Determine the [X, Y] coordinate at the center of the cell enclosing the given text.  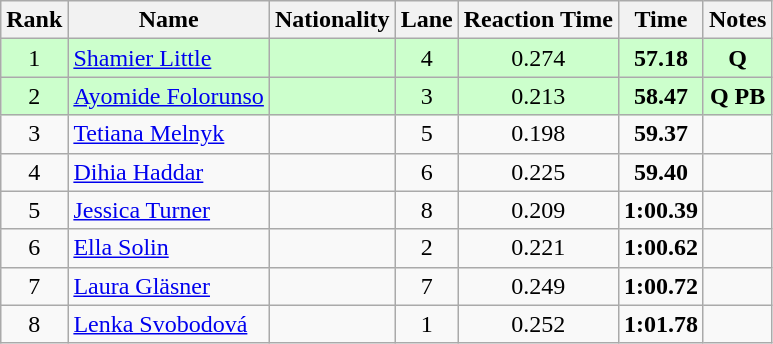
Ella Solin [169, 248]
Name [169, 20]
0.274 [538, 58]
58.47 [660, 96]
Lenka Svobodová [169, 324]
Time [660, 20]
0.198 [538, 134]
1:00.72 [660, 286]
Dihia Haddar [169, 172]
0.249 [538, 286]
Shamier Little [169, 58]
1:01.78 [660, 324]
Lane [426, 20]
Nationality [332, 20]
0.252 [538, 324]
Q [737, 58]
1:00.62 [660, 248]
Rank [34, 20]
0.221 [538, 248]
59.37 [660, 134]
Laura Gläsner [169, 286]
1:00.39 [660, 210]
Notes [737, 20]
Jessica Turner [169, 210]
0.213 [538, 96]
0.225 [538, 172]
59.40 [660, 172]
Tetiana Melnyk [169, 134]
Reaction Time [538, 20]
Q PB [737, 96]
Ayomide Folorunso [169, 96]
0.209 [538, 210]
57.18 [660, 58]
